Extract the [x, y] coordinate from the center of the cell holding the provided text.  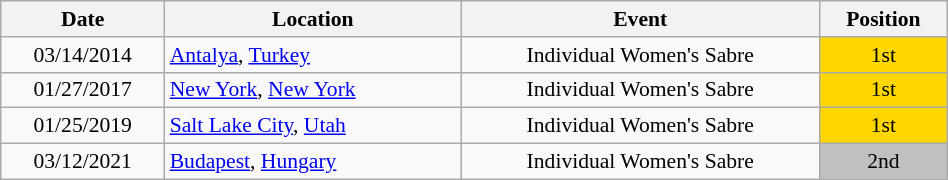
Position [884, 19]
01/27/2017 [83, 90]
03/14/2014 [83, 55]
Budapest, Hungary [313, 162]
2nd [884, 162]
03/12/2021 [83, 162]
Salt Lake City, Utah [313, 126]
Location [313, 19]
Event [640, 19]
Antalya, Turkey [313, 55]
New York, New York [313, 90]
Date [83, 19]
01/25/2019 [83, 126]
